Identify which cell holds the provided text, then report its (X, Y) central coordinate. 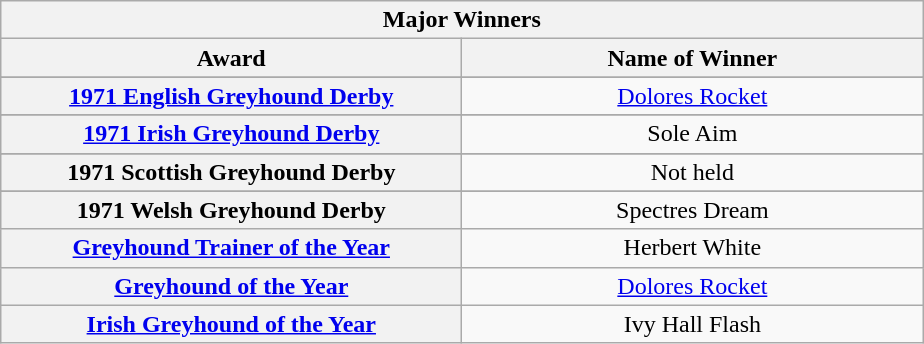
Not held (692, 172)
Herbert White (692, 248)
1971 Scottish Greyhound Derby (232, 172)
Irish Greyhound of the Year (232, 324)
Award (232, 58)
1971 Irish Greyhound Derby (232, 134)
Spectres Dream (692, 210)
Ivy Hall Flash (692, 324)
Name of Winner (692, 58)
Sole Aim (692, 134)
Greyhound of the Year (232, 286)
Greyhound Trainer of the Year (232, 248)
Major Winners (462, 20)
1971 English Greyhound Derby (232, 96)
1971 Welsh Greyhound Derby (232, 210)
